Provide the (x, y) coordinate of the cell's center where the given text is located.  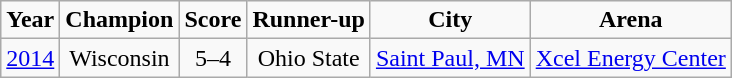
Arena (630, 20)
Wisconsin (120, 58)
2014 (30, 58)
Year (30, 20)
City (450, 20)
Score (213, 20)
Saint Paul, MN (450, 58)
Champion (120, 20)
Ohio State (309, 58)
5–4 (213, 58)
Xcel Energy Center (630, 58)
Runner-up (309, 20)
